Scan for the cell matching the given text and deliver its (x, y) coordinate at center. 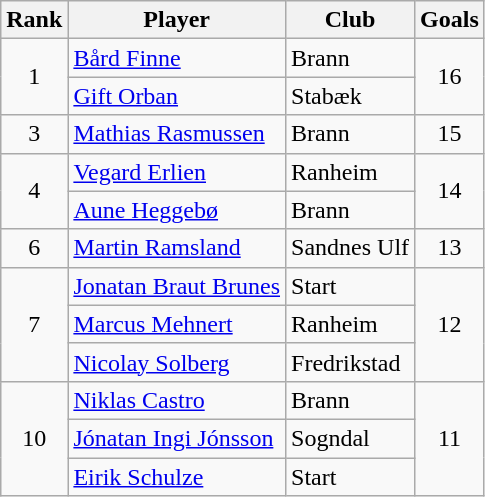
Martin Ramsland (177, 248)
12 (450, 324)
Niklas Castro (177, 400)
14 (450, 191)
11 (450, 438)
Gift Orban (177, 96)
Rank (34, 20)
Sandnes Ulf (350, 248)
Mathias Rasmussen (177, 134)
Club (350, 20)
Goals (450, 20)
15 (450, 134)
Fredrikstad (350, 362)
Jonatan Braut Brunes (177, 286)
10 (34, 438)
Sogndal (350, 438)
13 (450, 248)
7 (34, 324)
Player (177, 20)
Stabæk (350, 96)
1 (34, 77)
Vegard Erlien (177, 172)
16 (450, 77)
Bård Finne (177, 58)
Eirik Schulze (177, 477)
Marcus Mehnert (177, 324)
4 (34, 191)
Jónatan Ingi Jónsson (177, 438)
Nicolay Solberg (177, 362)
3 (34, 134)
6 (34, 248)
Aune Heggebø (177, 210)
